Provide the (x, y) coordinate of the cell's center where the given text is located.  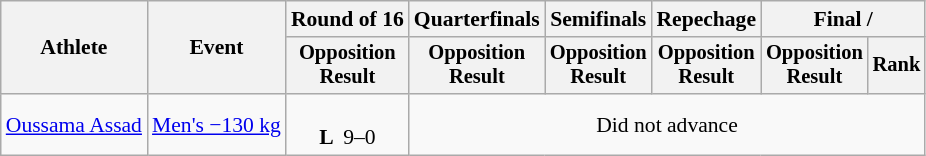
Event (216, 48)
Quarterfinals (477, 19)
Final / (843, 19)
Men's −130 kg (216, 124)
L 9–0 (348, 124)
Rank (897, 66)
Round of 16 (348, 19)
Semifinals (598, 19)
Did not advance (667, 124)
Athlete (74, 48)
Repechage (706, 19)
Oussama Assad (74, 124)
